For the text-containing cell, return its midpoint in [x, y] coordinate format. 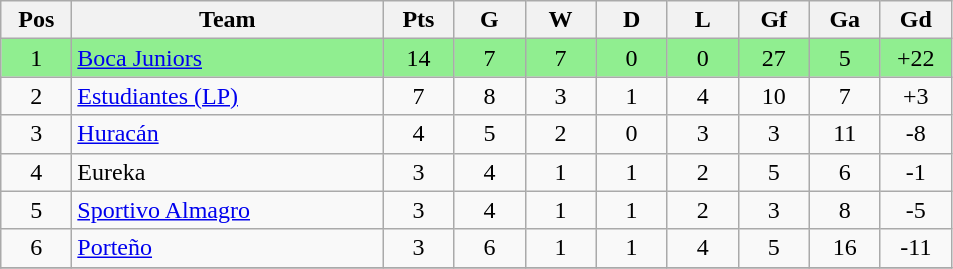
Team [228, 20]
G [490, 20]
D [632, 20]
16 [844, 248]
Pos [36, 20]
-5 [916, 210]
+22 [916, 58]
W [560, 20]
11 [844, 134]
Boca Juniors [228, 58]
Sportivo Almagro [228, 210]
Ga [844, 20]
L [702, 20]
-8 [916, 134]
-11 [916, 248]
27 [774, 58]
Huracán [228, 134]
Gd [916, 20]
+3 [916, 96]
Eureka [228, 172]
Porteño [228, 248]
10 [774, 96]
-1 [916, 172]
Estudiantes (LP) [228, 96]
14 [418, 58]
Gf [774, 20]
Pts [418, 20]
